Return (X, Y) of the center of cell containing provided text 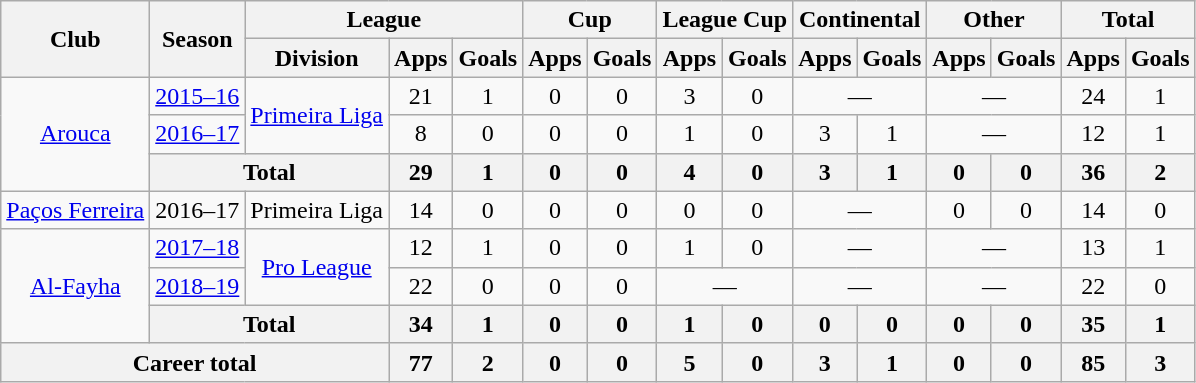
League (384, 20)
Continental (860, 20)
29 (421, 172)
35 (1093, 324)
Other (994, 20)
Division (317, 58)
Career total (195, 362)
8 (421, 134)
5 (690, 362)
League Cup (725, 20)
Arouca (76, 134)
Paços Ferreira (76, 210)
Al-Fayha (76, 286)
34 (421, 324)
13 (1093, 248)
24 (1093, 96)
Club (76, 39)
Cup (590, 20)
77 (421, 362)
2015–16 (198, 96)
21 (421, 96)
4 (690, 172)
36 (1093, 172)
Season (198, 39)
2017–18 (198, 248)
2018–19 (198, 286)
85 (1093, 362)
Pro League (317, 267)
